Determine the (x, y) coordinate at the center of the cell enclosing the given text.  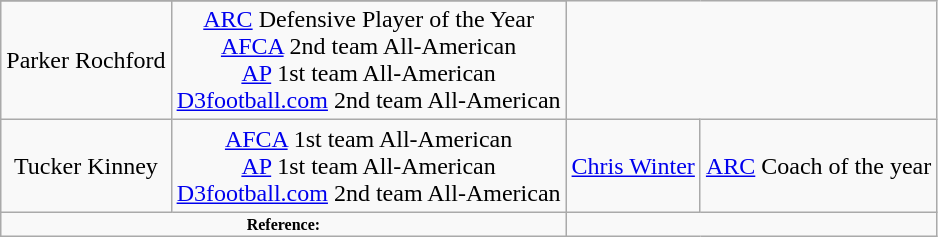
AFCA 1st team All-AmericanAP 1st team All-AmericanD3football.com 2nd team All-American (368, 166)
Parker Rochford (86, 60)
Tucker Kinney (86, 166)
Chris Winter (633, 166)
ARC Defensive Player of the YearAFCA 2nd team All-AmericanAP 1st team All-AmericanD3football.com 2nd team All-American (368, 60)
ARC Coach of the year (818, 166)
Reference: (284, 224)
